Identify which cell holds the provided text, then report its (X, Y) central coordinate. 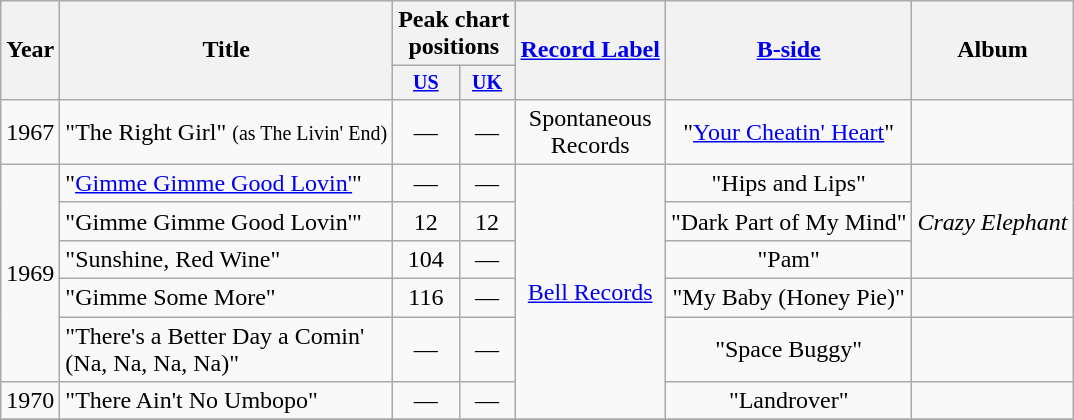
"Dark Part of My Mind" (788, 221)
"My Baby (Honey Pie)" (788, 298)
"There's a Better Day a Comin'(Na, Na, Na, Na)" (226, 350)
"Space Buggy" (788, 350)
"There Ain't No Umbopo" (226, 401)
"Landrover" (788, 401)
104 (426, 259)
116 (426, 298)
Album (992, 50)
US (426, 82)
Bell Records (590, 292)
"Gimme Some More" (226, 298)
Crazy Elephant (992, 221)
"The Right Girl" (as The Livin' End) (226, 132)
Title (226, 50)
"Pam" (788, 259)
Year (30, 50)
UK (487, 82)
"Hips and Lips" (788, 183)
SpontaneousRecords (590, 132)
1967 (30, 132)
1969 (30, 272)
Record Label (590, 50)
1970 (30, 401)
Peak chartpositions (454, 34)
B-side (788, 50)
"Sunshine, Red Wine" (226, 259)
"Your Cheatin' Heart" (788, 132)
